Locate the cell with the specified text and output its [X, Y] center coordinate. 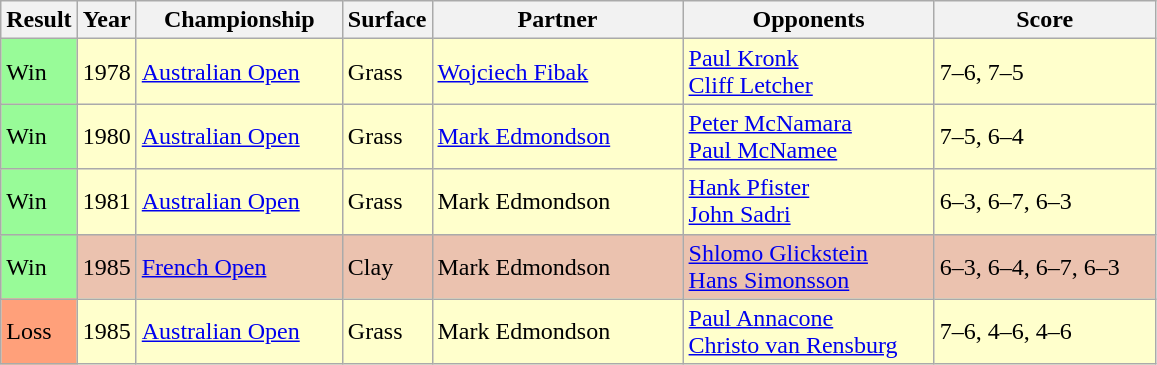
Loss [39, 332]
7–6, 4–6, 4–6 [1044, 332]
1980 [106, 136]
Opponents [808, 20]
7–6, 7–5 [1044, 72]
7–5, 6–4 [1044, 136]
Clay [387, 266]
Surface [387, 20]
Year [106, 20]
Result [39, 20]
Score [1044, 20]
Shlomo Glickstein Hans Simonsson [808, 266]
1978 [106, 72]
Paul Kronk Cliff Letcher [808, 72]
6–3, 6–4, 6–7, 6–3 [1044, 266]
6–3, 6–7, 6–3 [1044, 202]
Peter McNamara Paul McNamee [808, 136]
Paul Annacone Christo van Rensburg [808, 332]
Partner [558, 20]
Wojciech Fibak [558, 72]
Hank Pfister John Sadri [808, 202]
1981 [106, 202]
Championship [239, 20]
French Open [239, 266]
